Return [X, Y] of the center of cell containing provided text 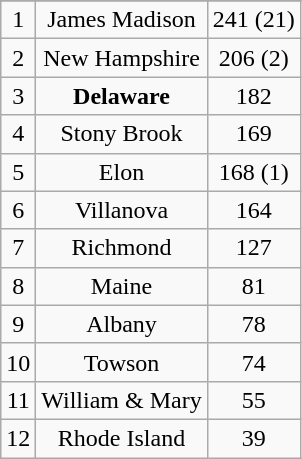
127 [254, 248]
8 [18, 286]
11 [18, 400]
Albany [122, 324]
164 [254, 210]
81 [254, 286]
169 [254, 134]
Rhode Island [122, 438]
39 [254, 438]
Maine [122, 286]
55 [254, 400]
5 [18, 172]
10 [18, 362]
Elon [122, 172]
Richmond [122, 248]
241 (21) [254, 20]
Towson [122, 362]
Stony Brook [122, 134]
78 [254, 324]
Villanova [122, 210]
74 [254, 362]
3 [18, 96]
182 [254, 96]
1 [18, 20]
9 [18, 324]
Delaware [122, 96]
New Hampshire [122, 58]
12 [18, 438]
168 (1) [254, 172]
James Madison [122, 20]
4 [18, 134]
6 [18, 210]
William & Mary [122, 400]
7 [18, 248]
2 [18, 58]
206 (2) [254, 58]
